Find where the given text appears and provide that cell's center as [X, Y] coordinate. 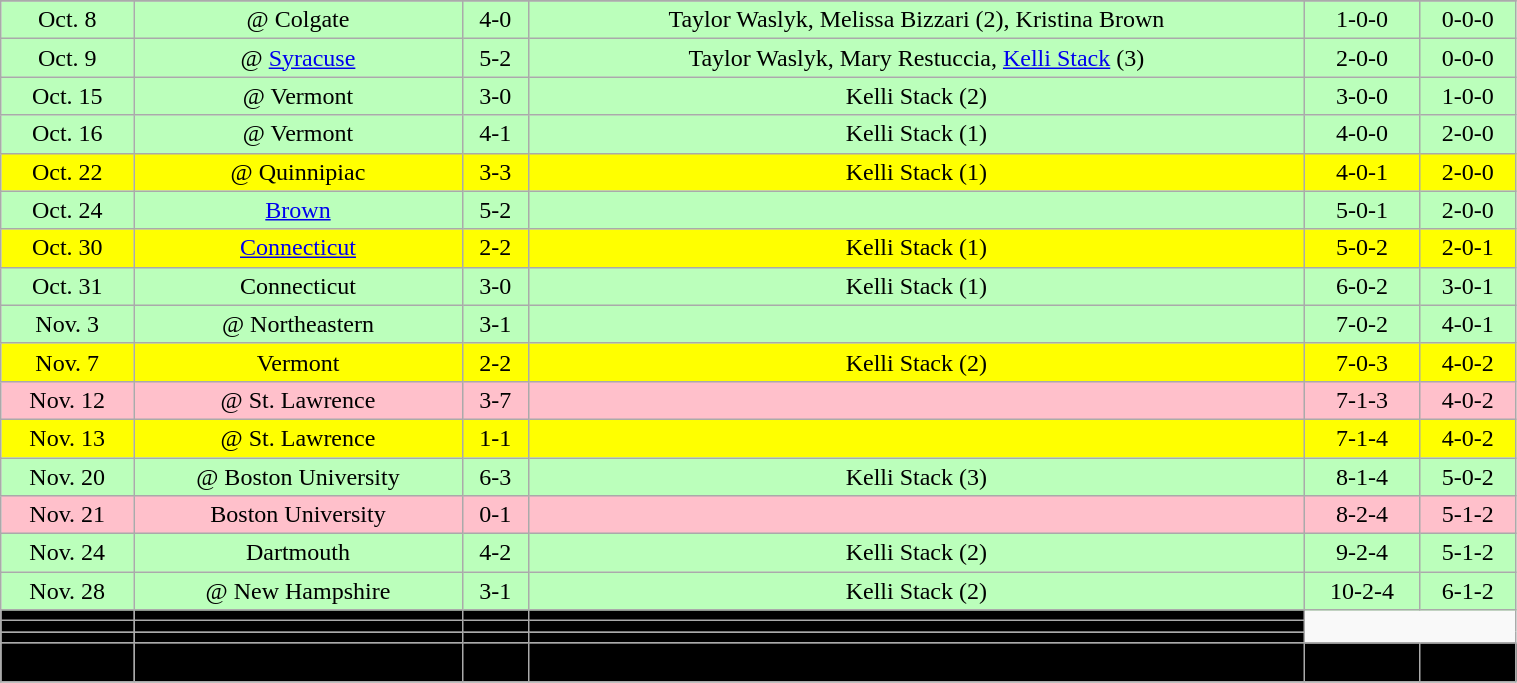
8-2-4 [1362, 515]
@ Syracuse [298, 58]
3-0-1 [1468, 286]
Oct. 8 [68, 20]
Taylor Waslyk, Mary Restuccia, Kelli Stack (3) [916, 58]
@ Quinnipiac [298, 172]
5-0-1 [1362, 210]
1-1 [495, 438]
7-0-3 [1362, 362]
Feb. 15 [68, 662]
9-2-4 [1362, 553]
Oct. 15 [68, 96]
Kelli Stack (3) [916, 477]
Dartmouth [298, 553]
Nov. 21 [68, 515]
4-0 [495, 20]
@ Colgate [298, 20]
3-0-0 [1362, 96]
Brown [298, 210]
7-0-2 [1362, 324]
Taylor Waslyk, Melissa Bizzari (2), Kristina Brown [916, 20]
Nov. 3 [68, 324]
Oct. 31 [68, 286]
Vermont [298, 362]
Nov. 20 [68, 477]
0-1 [495, 515]
Nov. 28 [68, 591]
Nov. 13 [68, 438]
6-1-2 [1468, 591]
Caitlin Walsh, Mary Restuccia, Kelly Stack [916, 662]
4-1 [495, 134]
7-1-3 [1362, 400]
2-0-1 [1468, 248]
Boston University [298, 515]
Harvard [298, 662]
Oct. 24 [68, 210]
@ New Hampshire [298, 591]
8-1-4 [1362, 477]
4-0-0 [1362, 134]
4-2 [495, 553]
@ Northeastern [298, 324]
Nov. 24 [68, 553]
Oct. 22 [68, 172]
10-2-4 [1362, 591]
Oct. 30 [68, 248]
7-1-4 [1362, 438]
6-0-2 [1362, 286]
3-7 [495, 400]
Nov. 12 [68, 400]
Oct. 16 [68, 134]
Nov. 7 [68, 362]
@ Boston University [298, 477]
Oct. 9 [68, 58]
6-3 [495, 477]
3-3 [495, 172]
